Capture the cell that displays the provided text and extract its [X, Y] central coordinate. 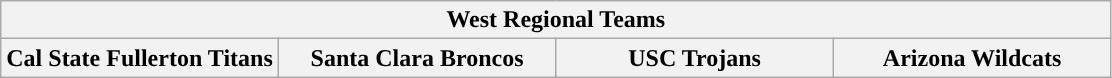
West Regional Teams [556, 20]
Cal State Fullerton Titans [140, 58]
Santa Clara Broncos [417, 58]
USC Trojans [695, 58]
Arizona Wildcats [972, 58]
